Return the (x, y) coordinate for the center point of the cell that contains the specified text.  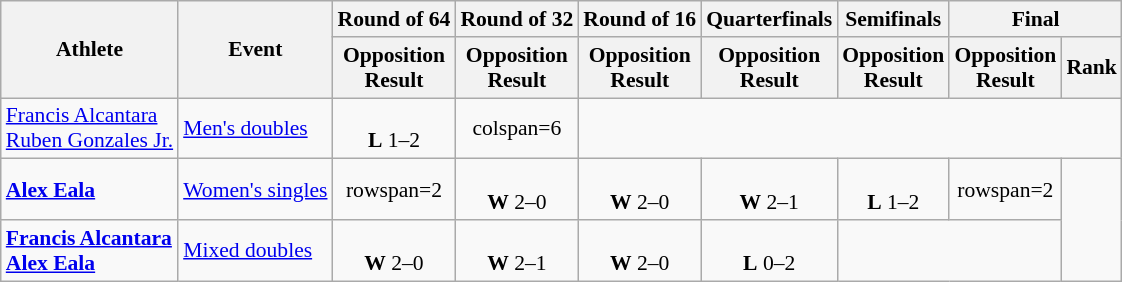
Quarterfinals (769, 19)
L 0–2 (769, 250)
Event (255, 50)
colspan=6 (516, 128)
Mixed doubles (255, 250)
Alex Eala (90, 190)
Round of 16 (640, 19)
Francis AlcantaraRuben Gonzales Jr. (90, 128)
Rank (1092, 68)
Francis AlcantaraAlex Eala (90, 250)
Round of 64 (394, 19)
Women's singles (255, 190)
Round of 32 (516, 19)
Final (1036, 19)
Athlete (90, 50)
Men's doubles (255, 128)
Semifinals (893, 19)
